Return the [x, y] coordinate for the center point of the cell that contains the specified text.  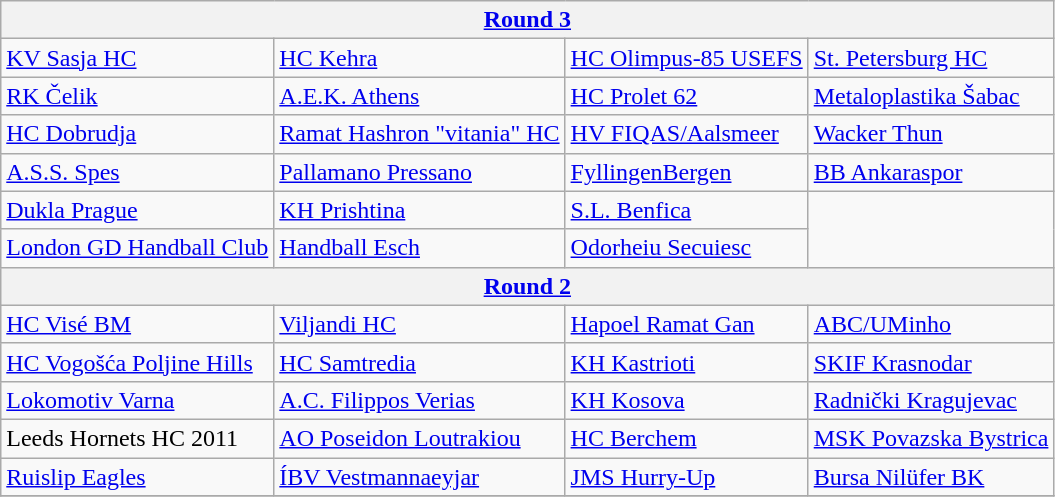
Ruislip Eagles [138, 477]
HC Prolet 62 [686, 96]
HC Olimpus-85 USEFS [686, 58]
HC Vogošća Poljine Hills [138, 362]
HC Visé BM [138, 324]
HC Kehra [420, 58]
AO Poseidon Loutrakiou [420, 438]
SKIF Krasnodar [931, 362]
RK Čelik [138, 96]
ABC/UMinho [931, 324]
Handball Esch [420, 248]
HC Berchem [686, 438]
HC Dobrudja [138, 134]
Hapoel Ramat Gan [686, 324]
Wacker Thun [931, 134]
KH Prishtina [420, 210]
A.C. Filippos Verias [420, 400]
St. Petersburg HC [931, 58]
Viljandi HC [420, 324]
Ramat Hashron "vitania" HC [420, 134]
Round 2 [528, 286]
BB Ankaraspor [931, 172]
Lokomotiv Varna [138, 400]
Dukla Prague [138, 210]
Round 3 [528, 20]
A.S.S. Spes [138, 172]
Leeds Hornets HC 2011 [138, 438]
A.E.K. Athens [420, 96]
HV FIQAS/Aalsmeer [686, 134]
Odorheiu Secuiesc [686, 248]
FyllingenBergen [686, 172]
KV Sasja HC [138, 58]
Metaloplastika Šabac [931, 96]
MSK Povazska Bystrica [931, 438]
S.L. Benfica [686, 210]
ÍBV Vestmannaeyjar [420, 477]
Bursa Nilüfer BK [931, 477]
Radnički Kragujevac [931, 400]
Pallamano Pressano [420, 172]
JMS Hurry-Up [686, 477]
KH Kastrioti [686, 362]
London GD Handball Club [138, 248]
HC Samtredia [420, 362]
KH Kosova [686, 400]
